Return the (X, Y) coordinate for the center point of the cell that contains the specified text.  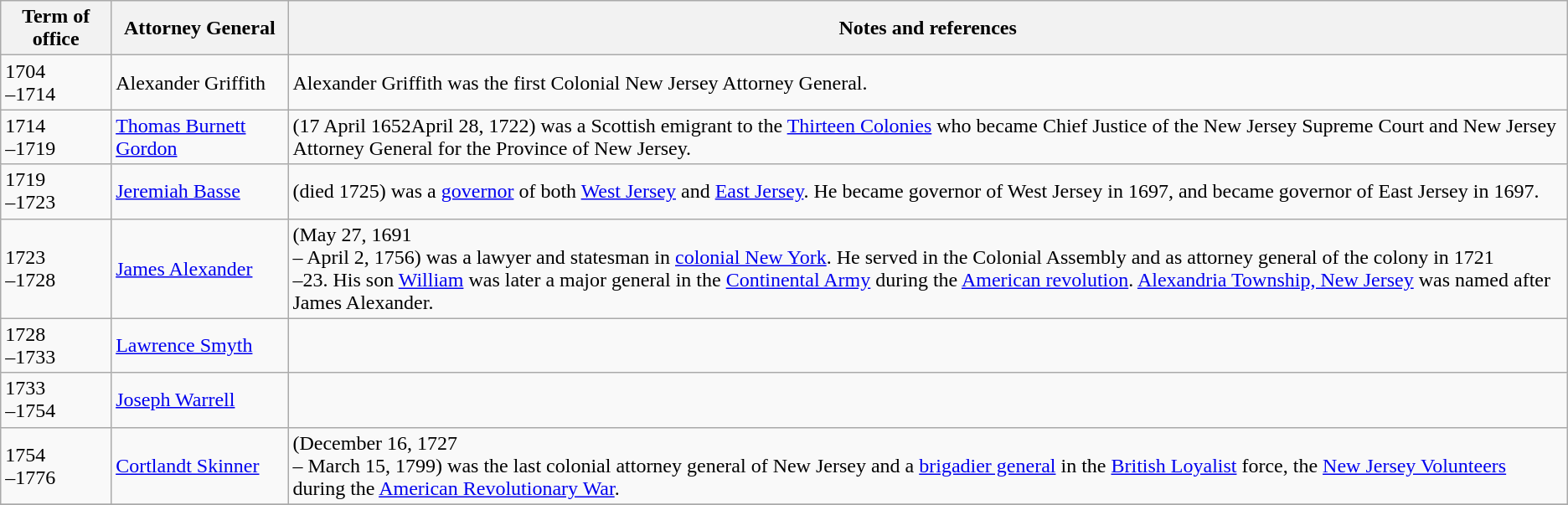
Alexander Griffith was the first Colonial New Jersey Attorney General. (928, 82)
1733–1754 (56, 400)
1754–1776 (56, 466)
Joseph Warrell (199, 400)
1719–1723 (56, 191)
Term of office (56, 28)
1728–1733 (56, 345)
Jeremiah Basse (199, 191)
Attorney General (199, 28)
Lawrence Smyth (199, 345)
Notes and references (928, 28)
Thomas Burnett Gordon (199, 137)
Cortlandt Skinner (199, 466)
1704–1714 (56, 82)
1723–1728 (56, 268)
James Alexander (199, 268)
1714–1719 (56, 137)
Alexander Griffith (199, 82)
